Determine the [X, Y] coordinate at the center of the cell enclosing the given text.  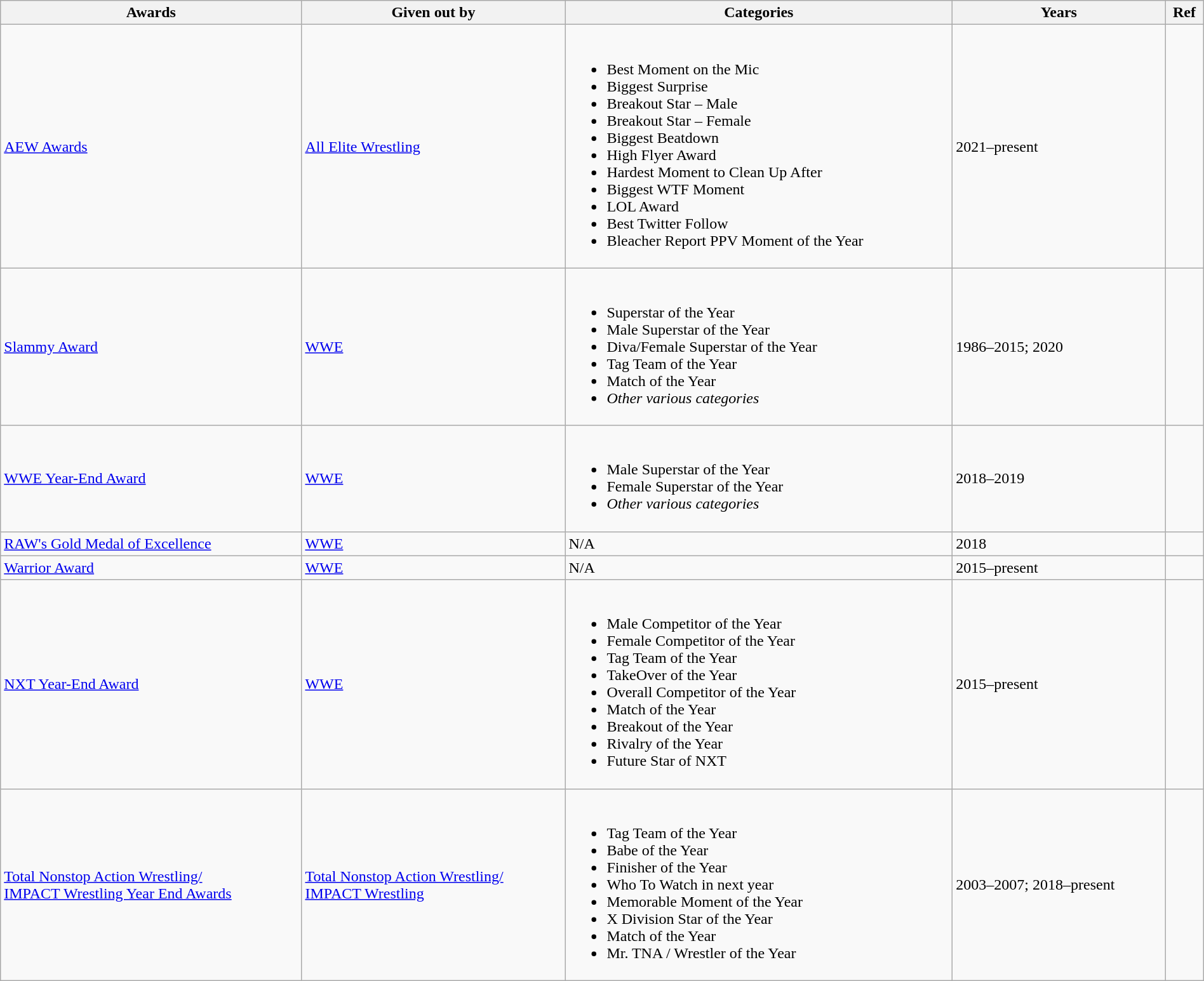
Total Nonstop Action Wrestling/IMPACT Wrestling Year End Awards [151, 884]
Years [1059, 13]
2018 [1059, 544]
1986–2015; 2020 [1059, 347]
2003–2007; 2018–present [1059, 884]
Awards [151, 13]
Given out by [433, 13]
Male Superstar of the YearFemale Superstar of the YearOther various categories [759, 479]
Categories [759, 13]
Superstar of the YearMale Superstar of the YearDiva/Female Superstar of the YearTag Team of the YearMatch of the YearOther various categories [759, 347]
All Elite Wrestling [433, 146]
NXT Year-End Award [151, 684]
Total Nonstop Action Wrestling/IMPACT Wrestling [433, 884]
WWE Year-End Award [151, 479]
2018–2019 [1059, 479]
Ref [1184, 13]
2021–present [1059, 146]
Warrior Award [151, 568]
RAW's Gold Medal of Excellence [151, 544]
Slammy Award [151, 347]
AEW Awards [151, 146]
